Detect which cell encompasses the target text, then output its [X, Y] center coordinate. 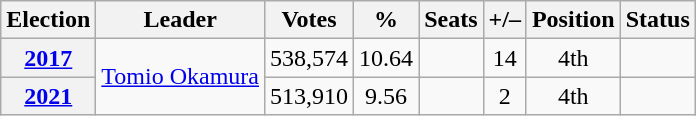
Election [48, 20]
Leader [180, 20]
9.56 [386, 96]
14 [504, 58]
Position [573, 20]
2 [504, 96]
2017 [48, 58]
+/– [504, 20]
2021 [48, 96]
538,574 [308, 58]
Status [658, 20]
Seats [451, 20]
% [386, 20]
513,910 [308, 96]
Votes [308, 20]
10.64 [386, 58]
Tomio Okamura [180, 77]
